Locate the cell with the specified text and output its [x, y] center coordinate. 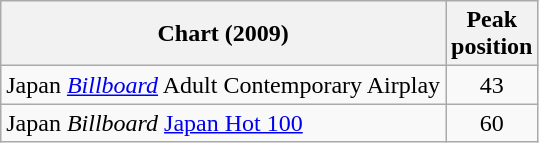
Peakposition [492, 34]
Chart (2009) [224, 34]
43 [492, 85]
Japan Billboard Japan Hot 100 [224, 123]
60 [492, 123]
Japan Billboard Adult Contemporary Airplay [224, 85]
